Determine the (x, y) coordinate at the center of the cell enclosing the given text.  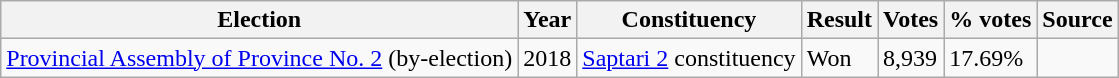
Constituency (689, 20)
Saptari 2 constituency (689, 58)
17.69% (990, 58)
Votes (911, 20)
Source (1078, 20)
Election (260, 20)
% votes (990, 20)
2018 (548, 58)
8,939 (911, 58)
Won (839, 58)
Year (548, 20)
Result (839, 20)
Provincial Assembly of Province No. 2 (by-election) (260, 58)
